Return the (X, Y) coordinate for the center point of the cell that contains the specified text.  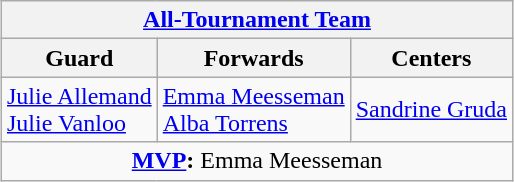
All-Tournament Team (256, 20)
Julie Allemand Julie Vanloo (79, 110)
Emma Meesseman Alba Torrens (254, 110)
Forwards (254, 58)
Centers (431, 58)
Guard (79, 58)
MVP: Emma Meesseman (256, 161)
Sandrine Gruda (431, 110)
